Find where the given text appears and provide that cell's center as [X, Y] coordinate. 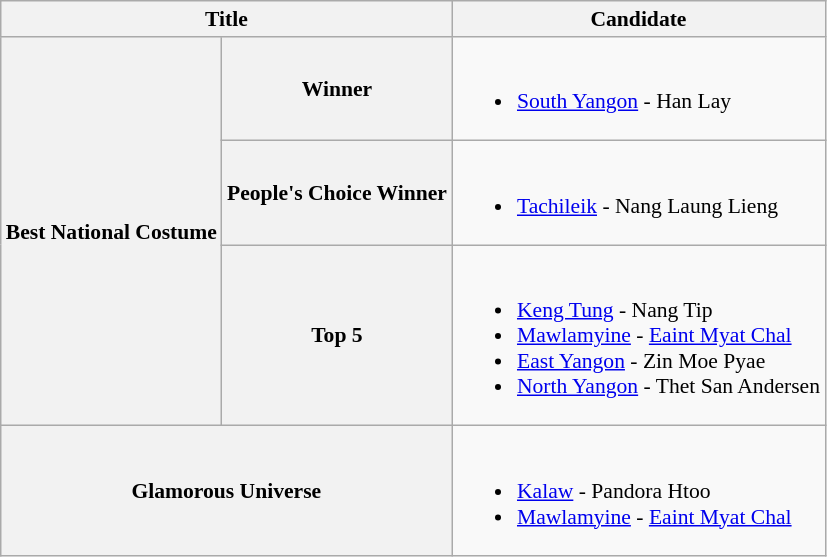
Keng Tung - Nang Tip Mawlamyine - Eaint Myat Chal East Yangon - Zin Moe Pyae North Yangon - Thet San Andersen [638, 336]
Title [226, 19]
South Yangon - Han Lay [638, 89]
People's Choice Winner [337, 193]
Top 5 [337, 336]
Kalaw - Pandora Htoo Mawlamyine - Eaint Myat Chal [638, 491]
Winner [337, 89]
Candidate [638, 19]
Tachileik - Nang Laung Lieng [638, 193]
Best National Costume [112, 232]
Glamorous Universe [226, 491]
